Locate the cell with the specified text and output its (X, Y) center coordinate. 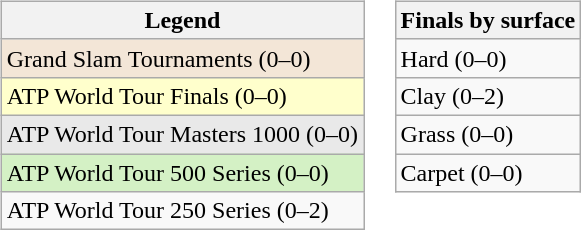
ATP World Tour Finals (0–0) (182, 96)
Hard (0–0) (488, 58)
ATP World Tour Masters 1000 (0–0) (182, 134)
Finals by surface (488, 20)
Grass (0–0) (488, 134)
Carpet (0–0) (488, 173)
Clay (0–2) (488, 96)
Legend (182, 20)
ATP World Tour 250 Series (0–2) (182, 211)
ATP World Tour 500 Series (0–0) (182, 173)
Grand Slam Tournaments (0–0) (182, 58)
